Locate the cell with the specified text and output its (x, y) center coordinate. 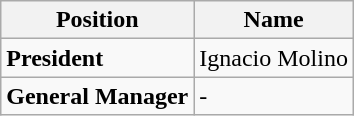
Ignacio Molino (274, 58)
- (274, 96)
Name (274, 20)
President (98, 58)
General Manager (98, 96)
Position (98, 20)
